Determine the (X, Y) coordinate at the center of the cell enclosing the given text.  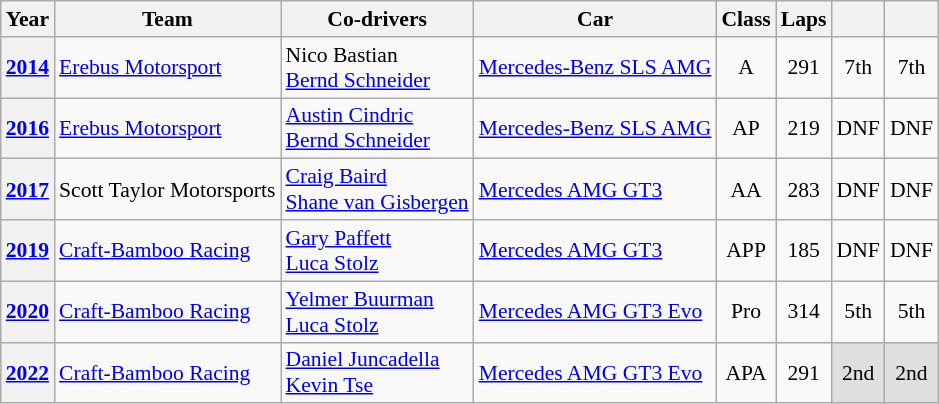
314 (804, 312)
AA (746, 190)
Scott Taylor Motorsports (167, 190)
Co-drivers (378, 19)
APA (746, 372)
APP (746, 250)
Gary Paffett Luca Stolz (378, 250)
Class (746, 19)
2014 (28, 68)
2016 (28, 128)
Year (28, 19)
Car (596, 19)
Austin Cindric Bernd Schneider (378, 128)
AP (746, 128)
Pro (746, 312)
2020 (28, 312)
Yelmer Buurman Luca Stolz (378, 312)
2017 (28, 190)
219 (804, 128)
Daniel Juncadella Kevin Tse (378, 372)
2019 (28, 250)
Team (167, 19)
283 (804, 190)
Nico Bastian Bernd Schneider (378, 68)
2022 (28, 372)
Craig Baird Shane van Gisbergen (378, 190)
A (746, 68)
185 (804, 250)
Laps (804, 19)
